Find where the given text appears and provide that cell's center as [X, Y] coordinate. 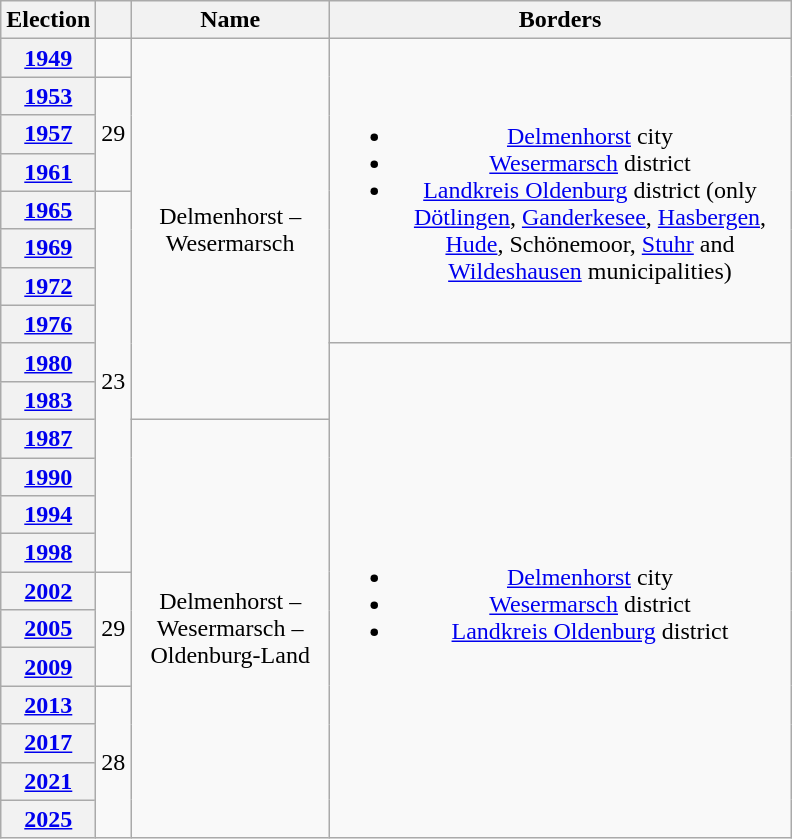
1957 [48, 134]
Borders [560, 20]
2021 [48, 781]
Election [48, 20]
1965 [48, 210]
1990 [48, 477]
1980 [48, 362]
2017 [48, 743]
1969 [48, 248]
1976 [48, 324]
1987 [48, 438]
2005 [48, 629]
2013 [48, 705]
23 [114, 382]
1949 [48, 58]
28 [114, 762]
2025 [48, 819]
1994 [48, 515]
1983 [48, 400]
1998 [48, 553]
1961 [48, 172]
2002 [48, 591]
2009 [48, 667]
Name [230, 20]
Delmenhorst – Wesermarsch – Oldenburg-Land [230, 628]
Delmenhorst – Wesermarsch [230, 230]
Delmenhorst cityWesermarsch districtLandkreis Oldenburg district [560, 590]
1972 [48, 286]
1953 [48, 96]
